Provide the [X, Y] coordinate of the cell's center where the given text is located.  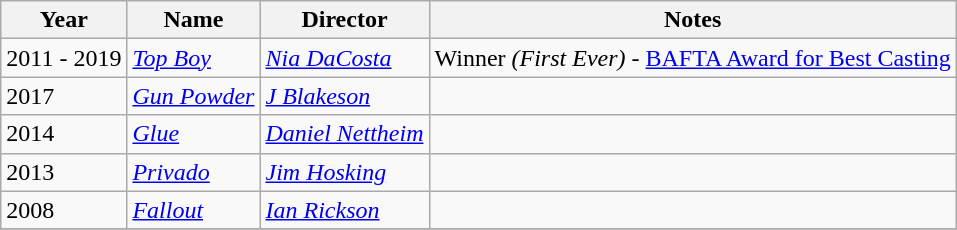
Nia DaCosta [344, 58]
Privado [194, 172]
2014 [64, 134]
Daniel Nettheim [344, 134]
Top Boy [194, 58]
Director [344, 20]
Notes [692, 20]
2017 [64, 96]
J Blakeson [344, 96]
2011 - 2019 [64, 58]
Ian Rickson [344, 210]
Year [64, 20]
Glue [194, 134]
Fallout [194, 210]
2008 [64, 210]
Winner (First Ever) - BAFTA Award for Best Casting [692, 58]
Jim Hosking [344, 172]
Gun Powder [194, 96]
2013 [64, 172]
Name [194, 20]
